Return the [X, Y] coordinate for the center point of the cell that contains the specified text.  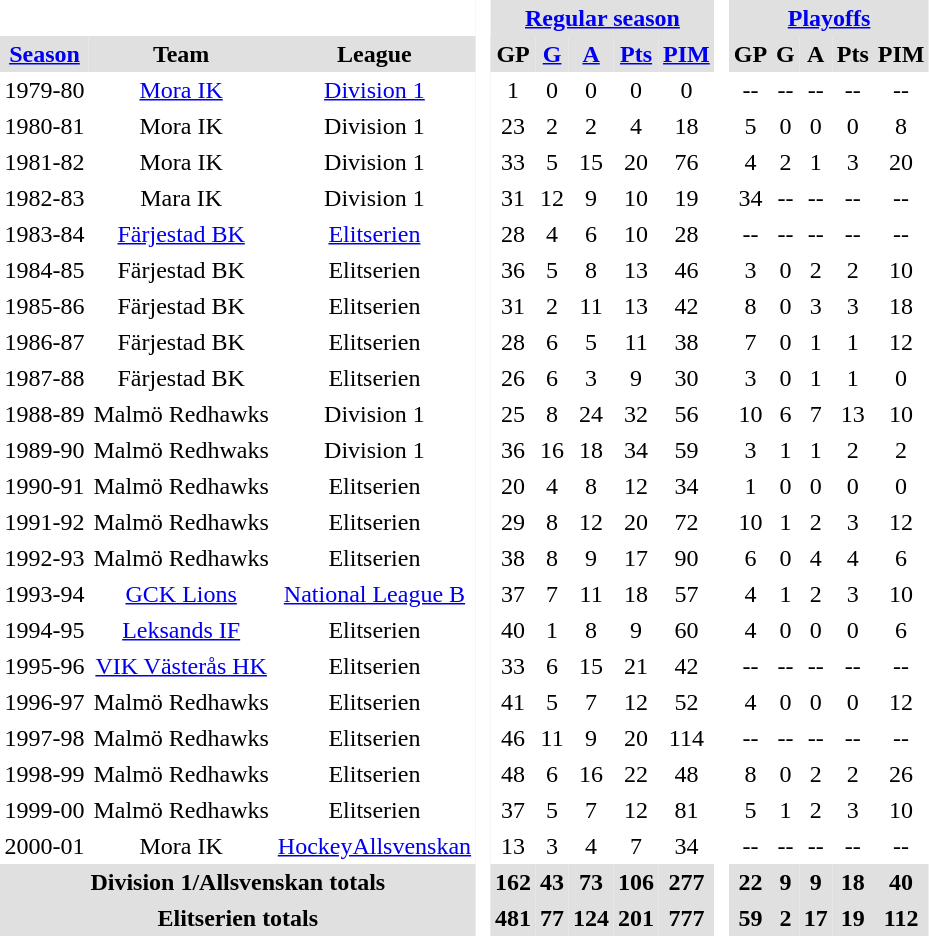
1991-92 [44, 522]
112 [901, 918]
77 [552, 918]
1981-82 [44, 162]
24 [592, 414]
90 [687, 558]
114 [687, 738]
56 [687, 414]
1989-90 [44, 450]
1980-81 [44, 126]
1990-91 [44, 486]
32 [636, 414]
52 [687, 702]
23 [514, 126]
81 [687, 810]
30 [687, 378]
106 [636, 882]
481 [514, 918]
1987-88 [44, 378]
HockeyAllsvenskan [374, 846]
72 [687, 522]
1994-95 [44, 630]
Division 1/Allsvenskan totals [238, 882]
Team [181, 54]
1988-89 [44, 414]
1986-87 [44, 342]
GCK Lions [181, 594]
1996-97 [44, 702]
43 [552, 882]
777 [687, 918]
1984-85 [44, 270]
1985-86 [44, 306]
VIK Västerås HK [181, 666]
1983-84 [44, 234]
25 [514, 414]
162 [514, 882]
National League B [374, 594]
29 [514, 522]
1995-96 [44, 666]
Malmö Redhwaks [181, 450]
41 [514, 702]
76 [687, 162]
Playoffs [829, 18]
1997-98 [44, 738]
60 [687, 630]
1999-00 [44, 810]
Mara IK [181, 198]
1992-93 [44, 558]
277 [687, 882]
League [374, 54]
21 [636, 666]
1993-94 [44, 594]
1979-80 [44, 90]
Elitserien totals [238, 918]
73 [592, 882]
57 [687, 594]
201 [636, 918]
124 [592, 918]
Leksands IF [181, 630]
Regular season [603, 18]
Season [44, 54]
2000-01 [44, 846]
1998-99 [44, 774]
1982-83 [44, 198]
